Determine the (x, y) coordinate at the center of the cell enclosing the given text.  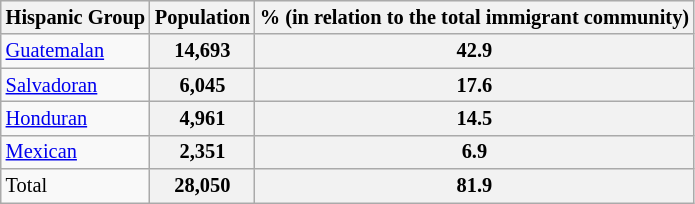
6,045 (202, 85)
Hispanic Group (76, 17)
14.5 (474, 118)
Guatemalan (76, 51)
Total (76, 186)
2,351 (202, 152)
Salvadoran (76, 85)
42.9 (474, 51)
28,050 (202, 186)
81.9 (474, 186)
6.9 (474, 152)
% (in relation to the total immigrant community) (474, 17)
Mexican (76, 152)
4,961 (202, 118)
14,693 (202, 51)
Population (202, 17)
Honduran (76, 118)
17.6 (474, 85)
